Provide the (x, y) coordinate of the cell's center where the given text is located.  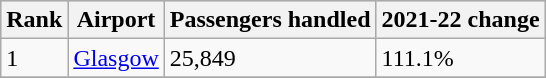
Rank (34, 20)
25,849 (270, 58)
Airport (116, 20)
Passengers handled (270, 20)
Glasgow (116, 58)
111.1% (460, 58)
1 (34, 58)
2021-22 change (460, 20)
